Search for the cell housing the specified text and yield its (X, Y) center coordinate. 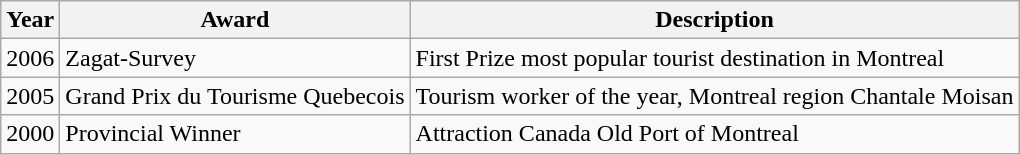
2000 (30, 134)
2006 (30, 58)
Grand Prix du Tourisme Quebecois (235, 96)
Tourism worker of the year, Montreal region Chantale Moisan (714, 96)
2005 (30, 96)
Provincial Winner (235, 134)
Attraction Canada Old Port of Montreal (714, 134)
First Prize most popular tourist destination in Montreal (714, 58)
Year (30, 20)
Description (714, 20)
Zagat-Survey (235, 58)
Award (235, 20)
